Find where the given text appears and provide that cell's center as [x, y] coordinate. 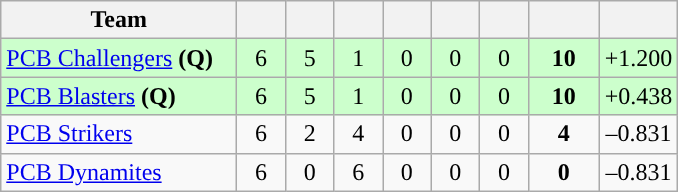
PCB Strikers [119, 134]
PCB Blasters (Q) [119, 96]
+0.438 [638, 96]
PCB Dynamites [119, 172]
Team [119, 20]
+1.200 [638, 58]
2 [310, 134]
PCB Challengers (Q) [119, 58]
